Output the [x, y] coordinate of the center of the cell containing the given text.  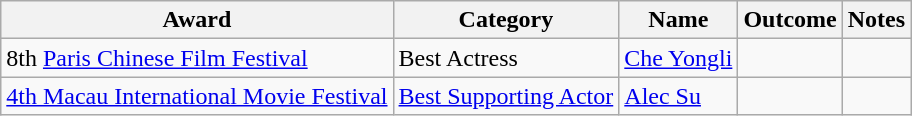
Outcome [790, 20]
4th Macau International Movie Festival [197, 96]
Name [678, 20]
8th Paris Chinese Film Festival [197, 58]
Che Yongli [678, 58]
Award [197, 20]
Alec Su [678, 96]
Best Actress [506, 58]
Best Supporting Actor [506, 96]
Category [506, 20]
Notes [876, 20]
